Detect which cell encompasses the target text, then output its [x, y] center coordinate. 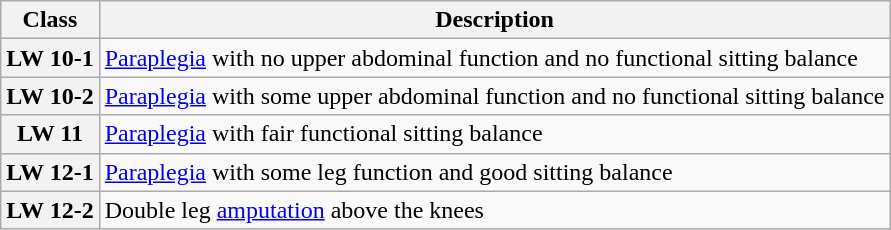
Paraplegia with fair functional sitting balance [494, 134]
Description [494, 20]
LW 11 [50, 134]
LW 12-2 [50, 210]
Class [50, 20]
Double leg amputation above the knees [494, 210]
Paraplegia with some leg function and good sitting balance [494, 172]
LW 10-1 [50, 58]
LW 12-1 [50, 172]
Paraplegia with some upper abdominal function and no functional sitting balance [494, 96]
Paraplegia with no upper abdominal function and no functional sitting balance [494, 58]
LW 10-2 [50, 96]
